Pinpoint the cell where the given text exists, returning its (x, y) midpoint coordinate. 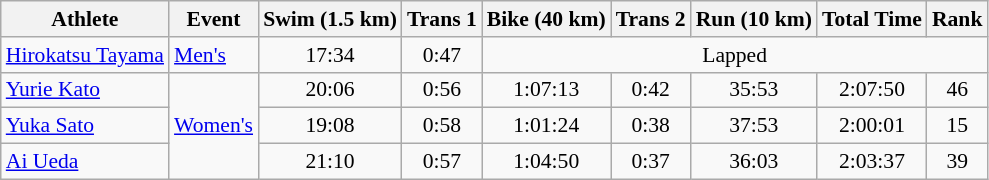
21:10 (330, 162)
1:04:50 (546, 162)
Athlete (85, 19)
Bike (40 km) (546, 19)
17:34 (330, 55)
Lapped (735, 55)
Trans 2 (651, 19)
0:42 (651, 90)
2:00:01 (872, 126)
0:38 (651, 126)
Trans 1 (442, 19)
36:03 (754, 162)
19:08 (330, 126)
Men's (214, 55)
Run (10 km) (754, 19)
39 (958, 162)
2:07:50 (872, 90)
0:56 (442, 90)
35:53 (754, 90)
Swim (1.5 km) (330, 19)
2:03:37 (872, 162)
Event (214, 19)
1:01:24 (546, 126)
1:07:13 (546, 90)
0:57 (442, 162)
Total Time (872, 19)
0:47 (442, 55)
20:06 (330, 90)
Hirokatsu Tayama (85, 55)
Yurie Kato (85, 90)
Women's (214, 126)
46 (958, 90)
37:53 (754, 126)
Rank (958, 19)
0:37 (651, 162)
Ai Ueda (85, 162)
0:58 (442, 126)
15 (958, 126)
Yuka Sato (85, 126)
